Identify which cell holds the provided text, then report its (X, Y) central coordinate. 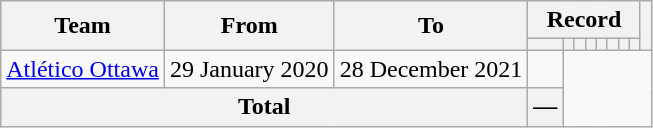
Total (264, 107)
— (546, 107)
28 December 2021 (431, 69)
Atlético Ottawa (83, 69)
Record (584, 20)
From (249, 26)
To (431, 26)
29 January 2020 (249, 69)
Team (83, 26)
